Identify which cell holds the provided text, then report its (X, Y) central coordinate. 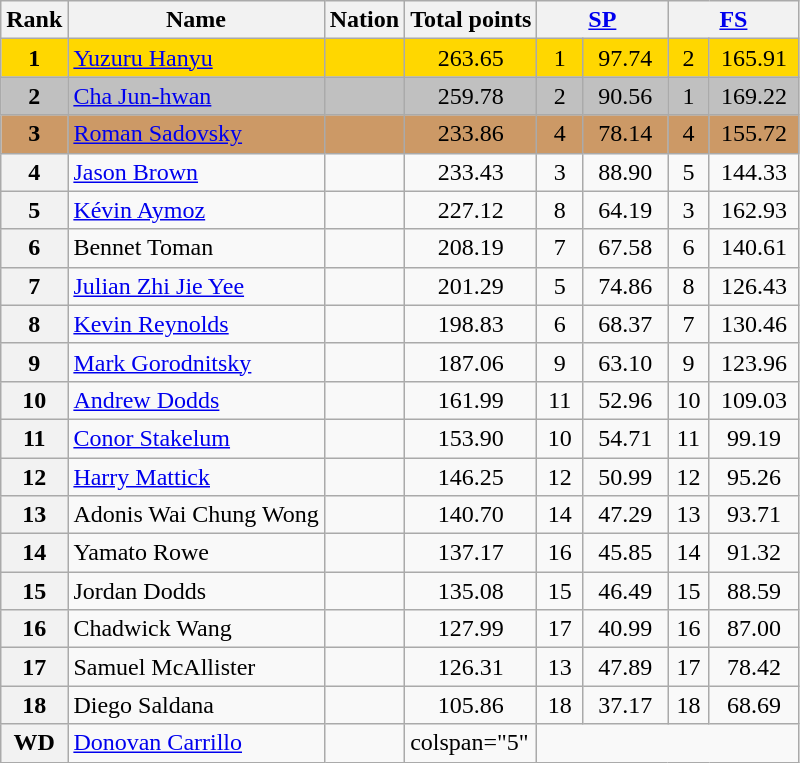
95.26 (754, 477)
68.69 (754, 705)
64.19 (626, 210)
165.91 (754, 58)
FS (734, 20)
144.33 (754, 172)
155.72 (754, 134)
187.06 (471, 362)
Adonis Wai Chung Wong (196, 515)
Nation (364, 20)
Kévin Aymoz (196, 210)
126.43 (754, 286)
Cha Jun-hwan (196, 96)
Conor Stakelum (196, 438)
SP (602, 20)
140.70 (471, 515)
259.78 (471, 96)
50.99 (626, 477)
WD (34, 743)
Julian Zhi Jie Yee (196, 286)
162.93 (754, 210)
colspan="5" (471, 743)
Donovan Carrillo (196, 743)
Kevin Reynolds (196, 324)
97.74 (626, 58)
233.43 (471, 172)
140.61 (754, 248)
46.49 (626, 591)
68.37 (626, 324)
88.59 (754, 591)
208.19 (471, 248)
54.71 (626, 438)
99.19 (754, 438)
169.22 (754, 96)
90.56 (626, 96)
Andrew Dodds (196, 400)
233.86 (471, 134)
88.90 (626, 172)
78.14 (626, 134)
227.12 (471, 210)
198.83 (471, 324)
37.17 (626, 705)
Yuzuru Hanyu (196, 58)
105.86 (471, 705)
201.29 (471, 286)
93.71 (754, 515)
153.90 (471, 438)
137.17 (471, 553)
67.58 (626, 248)
263.65 (471, 58)
Harry Mattick (196, 477)
Yamato Rowe (196, 553)
Bennet Toman (196, 248)
78.42 (754, 667)
Roman Sadovsky (196, 134)
63.10 (626, 362)
127.99 (471, 629)
130.46 (754, 324)
161.99 (471, 400)
109.03 (754, 400)
47.89 (626, 667)
Samuel McAllister (196, 667)
52.96 (626, 400)
47.29 (626, 515)
Total points (471, 20)
74.86 (626, 286)
Jordan Dodds (196, 591)
40.99 (626, 629)
Mark Gorodnitsky (196, 362)
135.08 (471, 591)
146.25 (471, 477)
Jason Brown (196, 172)
Name (196, 20)
126.31 (471, 667)
Diego Saldana (196, 705)
91.32 (754, 553)
Rank (34, 20)
45.85 (626, 553)
Chadwick Wang (196, 629)
123.96 (754, 362)
87.00 (754, 629)
